For the text-containing cell, return its midpoint in [x, y] coordinate format. 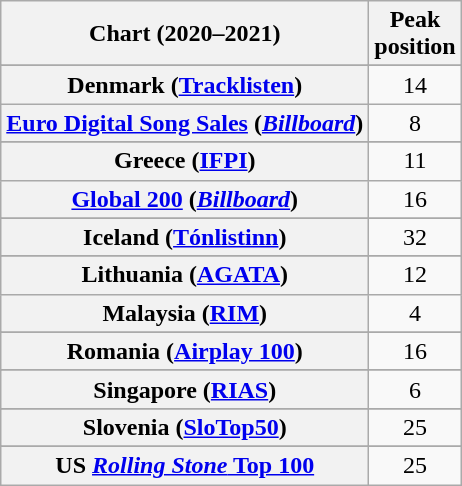
8 [415, 123]
Chart (2020–2021) [185, 34]
6 [415, 389]
Slovenia (SloTop50) [185, 427]
14 [415, 85]
Lithuania (AGATA) [185, 275]
Euro Digital Song Sales (Billboard) [185, 123]
Singapore (RIAS) [185, 389]
11 [415, 161]
US Rolling Stone Top 100 [185, 465]
Malaysia (RIM) [185, 313]
Romania (Airplay 100) [185, 351]
Global 200 (Billboard) [185, 199]
Denmark (Tracklisten) [185, 85]
Greece (IFPI) [185, 161]
Iceland (Tónlistinn) [185, 237]
12 [415, 275]
Peakposition [415, 34]
32 [415, 237]
4 [415, 313]
